Search for the cell housing the specified text and yield its (X, Y) center coordinate. 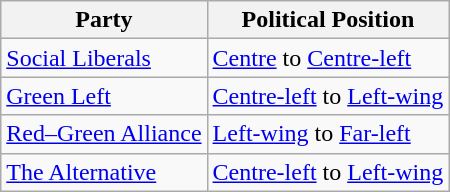
Centre to Centre-left (328, 58)
Political Position (328, 20)
The Alternative (104, 172)
Red–Green Alliance (104, 134)
Left-wing to Far-left (328, 134)
Party (104, 20)
Social Liberals (104, 58)
Green Left (104, 96)
